Extract the (X, Y) coordinate from the center of the cell holding the provided text.  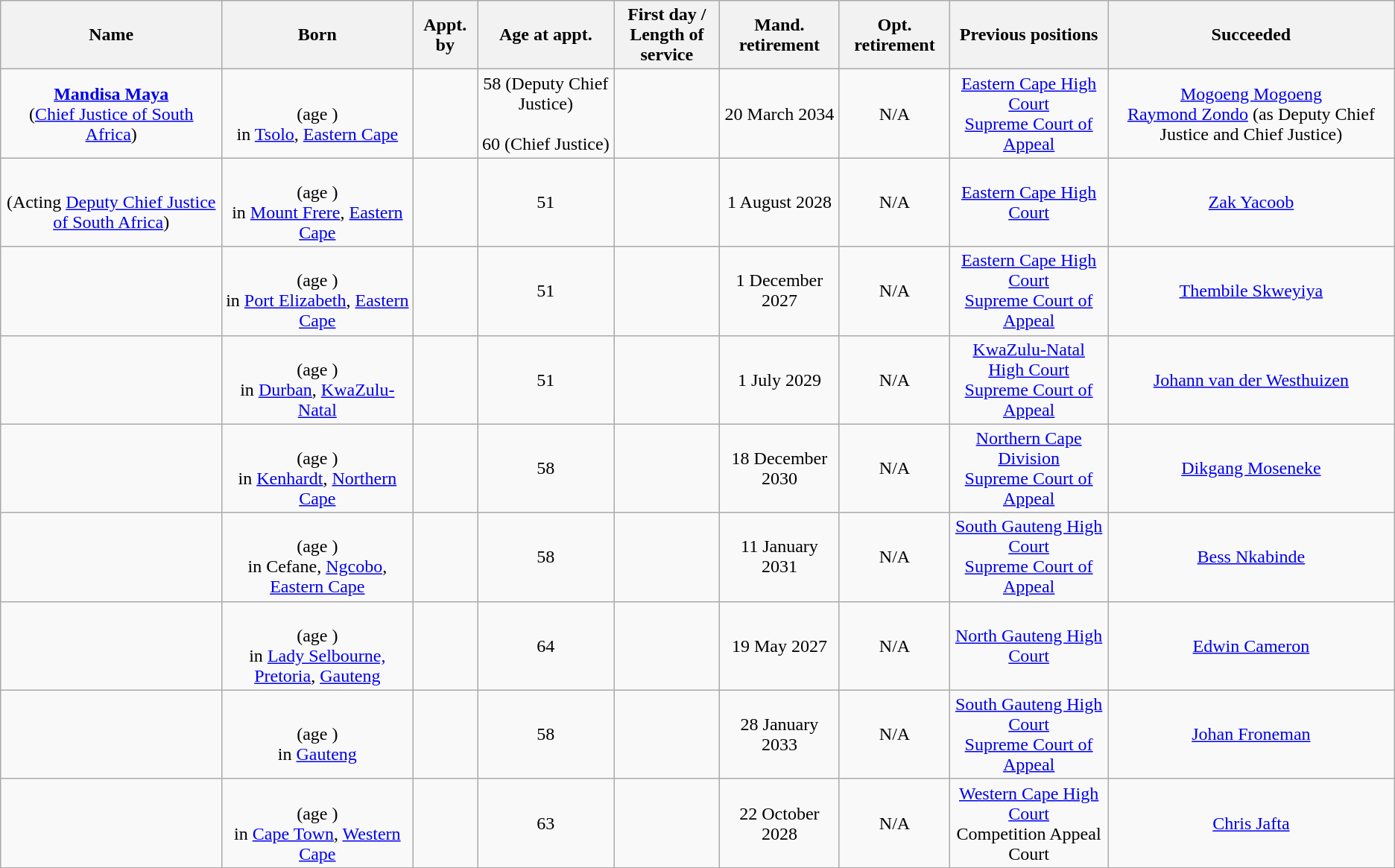
Johan Froneman (1252, 735)
Previous positions (1029, 35)
Northern Cape DivisionSupreme Court of Appeal (1029, 468)
Thembile Skweyiya (1252, 291)
Mand. retirement (779, 35)
(age )in Port Elizabeth, Eastern Cape (317, 291)
First day /Length of service (666, 35)
28 January 2033 (779, 735)
(age )in Lady Selbourne, Pretoria, Gauteng (317, 645)
KwaZulu-Natal High CourtSupreme Court of Appeal (1029, 380)
North Gauteng High Court (1029, 645)
Western Cape High CourtCompetition Appeal Court (1029, 823)
19 May 2027 (779, 645)
Mandisa Maya(Chief Justice of South Africa) (112, 113)
Eastern Cape High Court (1029, 203)
Succeeded (1252, 35)
(age )in Mount Frere, Eastern Cape (317, 203)
11 January 2031 (779, 557)
Chris Jafta (1252, 823)
(age )in Cefane, Ngcobo, Eastern Cape (317, 557)
(age )in Cape Town, Western Cape (317, 823)
Opt. retirement (894, 35)
Age at appt. (546, 35)
Johann van der Westhuizen (1252, 380)
58 (Deputy Chief Justice)60 (Chief Justice) (546, 113)
Edwin Cameron (1252, 645)
1 July 2029 (779, 380)
64 (546, 645)
(Acting Deputy Chief Justice of South Africa) (112, 203)
(age )in Durban, KwaZulu-Natal (317, 380)
Name (112, 35)
Born (317, 35)
1 August 2028 (779, 203)
18 December 2030 (779, 468)
(age )in Gauteng (317, 735)
Zak Yacoob (1252, 203)
Appt. by (446, 35)
Mogoeng MogoengRaymond Zondo (as Deputy Chief Justice and Chief Justice) (1252, 113)
63 (546, 823)
1 December 2027 (779, 291)
(age )in Tsolo, Eastern Cape (317, 113)
Bess Nkabinde (1252, 557)
22 October 2028 (779, 823)
20 March 2034 (779, 113)
(age )in Kenhardt, Northern Cape (317, 468)
Dikgang Moseneke (1252, 468)
